Capture the cell that displays the provided text and extract its (x, y) central coordinate. 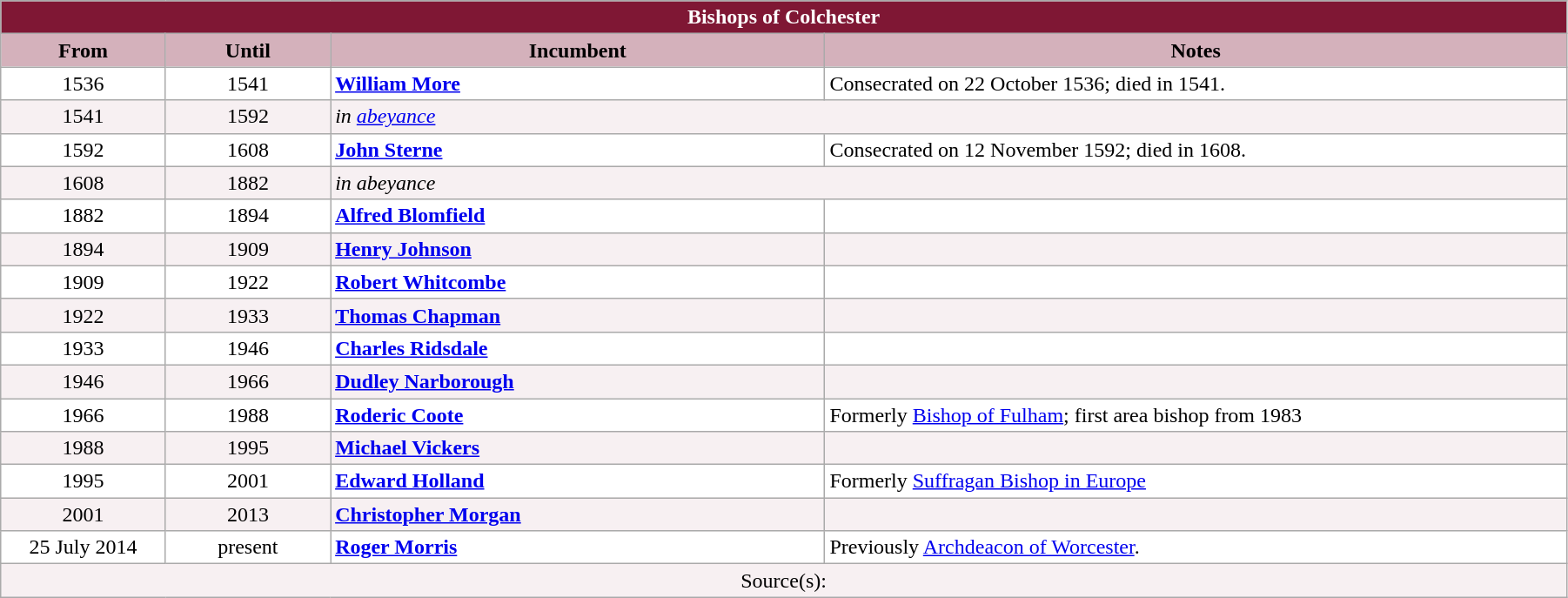
25 July 2014 (84, 548)
Source(s): (784, 581)
Consecrated on 12 November 1592; died in 1608. (1196, 150)
Alfred Blomfield (578, 216)
Roger Morris (578, 548)
1536 (84, 84)
Henry Johnson (578, 249)
Robert Whitcombe (578, 282)
Dudley Narborough (578, 381)
2013 (247, 514)
Previously Archdeacon of Worcester. (1196, 548)
Incumbent (578, 50)
Charles Ridsdale (578, 348)
Until (247, 50)
Formerly Suffragan Bishop in Europe (1196, 481)
Michael Vickers (578, 448)
Consecrated on 22 October 1536; died in 1541. (1196, 84)
Roderic Coote (578, 415)
present (247, 548)
Notes (1196, 50)
John Sterne (578, 150)
Formerly Bishop of Fulham; first area bishop from 1983 (1196, 415)
Bishops of Colchester (784, 17)
Christopher Morgan (578, 514)
William More (578, 84)
From (84, 50)
Thomas Chapman (578, 315)
Edward Holland (578, 481)
